From the cell containing the given text, extract its center point as (X, Y) coordinate. 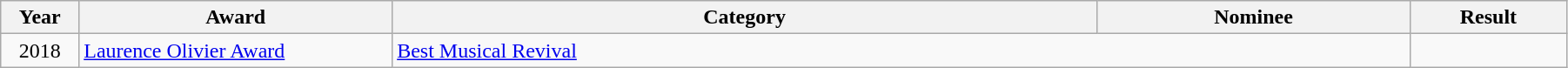
Best Musical Revival (901, 51)
Award (236, 17)
Year (40, 17)
Category (745, 17)
Nominee (1254, 17)
Result (1488, 17)
2018 (40, 51)
Laurence Olivier Award (236, 51)
